Find where the given text appears and provide that cell's center as [X, Y] coordinate. 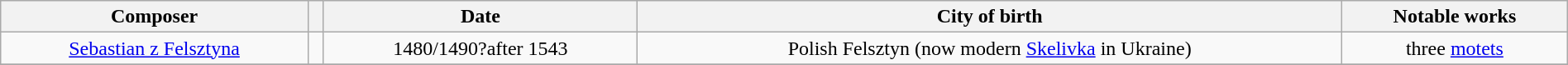
Polish Felsztyn (now modern Skelivka in Ukraine) [990, 48]
City of birth [990, 17]
Sebastian z Felsztyna [155, 48]
three motets [1456, 48]
1480/1490?after 1543 [480, 48]
Notable works [1456, 17]
Date [480, 17]
Composer [155, 17]
